Output the (X, Y) coordinate of the center of the cell containing the given text.  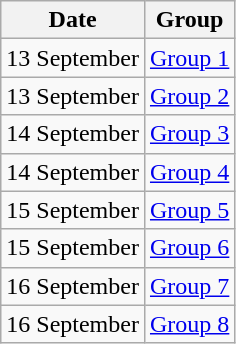
Group 4 (189, 172)
Group (189, 20)
Group 5 (189, 210)
Group 6 (189, 248)
Group 1 (189, 58)
Group 7 (189, 286)
Group 3 (189, 134)
Group 2 (189, 96)
Date (73, 20)
Group 8 (189, 324)
